Output the [x, y] coordinate of the center of the cell containing the given text.  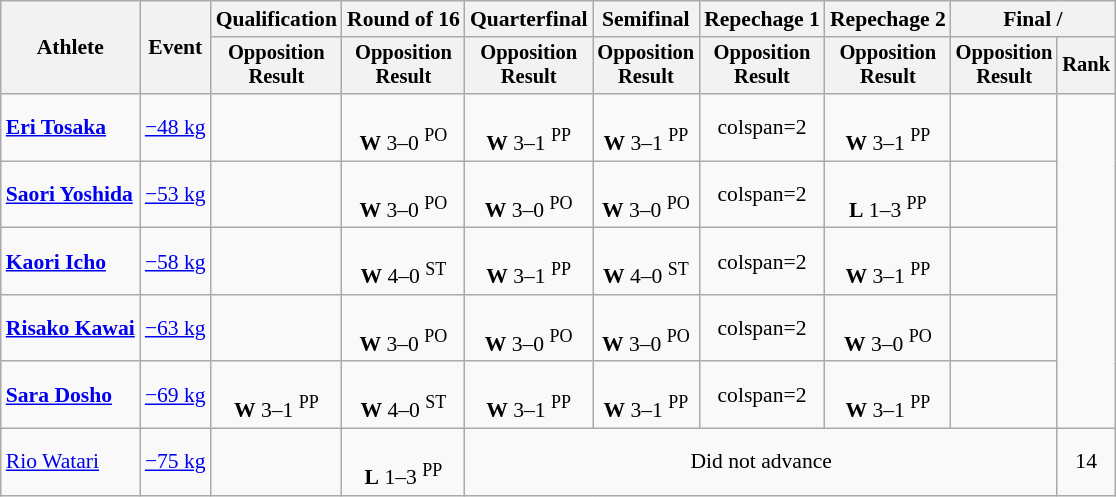
Round of 16 [404, 19]
Semifinal [646, 19]
Athlete [70, 48]
−58 kg [176, 262]
−53 kg [176, 194]
Final / [1033, 19]
Rank [1086, 66]
14 [1086, 462]
−69 kg [176, 396]
Risako Kawai [70, 328]
Event [176, 48]
Repechage 2 [888, 19]
Quarterfinal [529, 19]
Kaori Icho [70, 262]
Repechage 1 [762, 19]
−63 kg [176, 328]
−75 kg [176, 462]
−48 kg [176, 128]
Qualification [276, 19]
Eri Tosaka [70, 128]
Sara Dosho [70, 396]
Did not advance [761, 462]
Rio Watari [70, 462]
Saori Yoshida [70, 194]
